Capture the cell that displays the provided text and extract its (x, y) central coordinate. 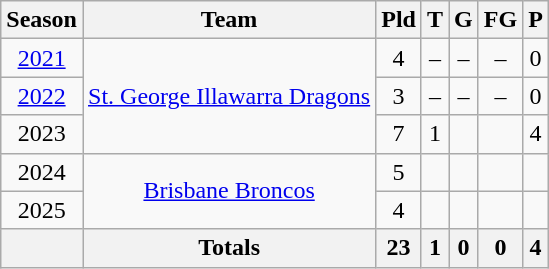
Pld (399, 20)
Season (42, 20)
G (464, 20)
Brisbane Broncos (228, 191)
3 (399, 96)
7 (399, 134)
2021 (42, 58)
2024 (42, 172)
2022 (42, 96)
St. George Illawarra Dragons (228, 96)
Team (228, 20)
5 (399, 172)
FG (500, 20)
P (536, 20)
T (434, 20)
2025 (42, 210)
23 (399, 248)
2023 (42, 134)
Totals (228, 248)
